Identify which cell holds the provided text, then report its (x, y) central coordinate. 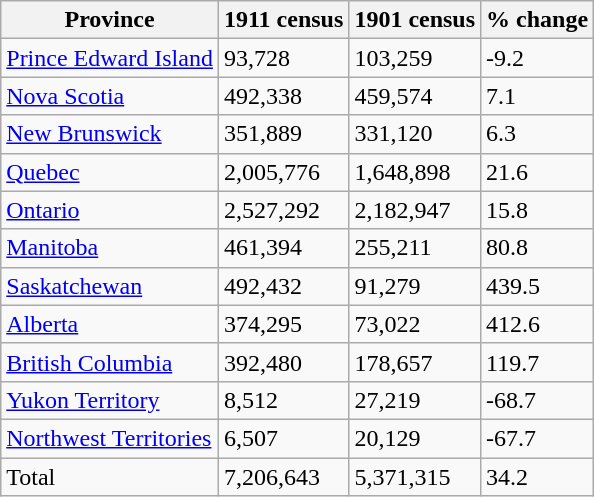
Northwest Territories (110, 438)
8,512 (283, 400)
492,432 (283, 286)
351,889 (283, 134)
-9.2 (538, 58)
412.6 (538, 324)
103,259 (415, 58)
1901 census (415, 20)
178,657 (415, 362)
1911 census (283, 20)
20,129 (415, 438)
6,507 (283, 438)
21.6 (538, 172)
7,206,643 (283, 477)
-68.7 (538, 400)
492,338 (283, 96)
15.8 (538, 210)
Prince Edward Island (110, 58)
80.8 (538, 248)
Nova Scotia (110, 96)
Quebec (110, 172)
91,279 (415, 286)
439.5 (538, 286)
Total (110, 477)
392,480 (283, 362)
6.3 (538, 134)
255,211 (415, 248)
119.7 (538, 362)
2,182,947 (415, 210)
Yukon Territory (110, 400)
34.2 (538, 477)
British Columbia (110, 362)
374,295 (283, 324)
73,022 (415, 324)
1,648,898 (415, 172)
93,728 (283, 58)
Saskatchewan (110, 286)
2,005,776 (283, 172)
New Brunswick (110, 134)
459,574 (415, 96)
2,527,292 (283, 210)
Manitoba (110, 248)
% change (538, 20)
Alberta (110, 324)
-67.7 (538, 438)
331,120 (415, 134)
461,394 (283, 248)
Province (110, 20)
7.1 (538, 96)
27,219 (415, 400)
5,371,315 (415, 477)
Ontario (110, 210)
